Pinpoint the cell where the given text exists, returning its [x, y] midpoint coordinate. 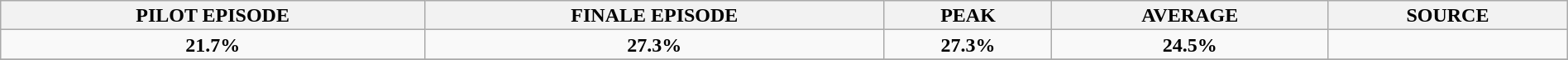
PILOT EPISODE [213, 15]
AVERAGE [1190, 15]
SOURCE [1448, 15]
PEAK [968, 15]
24.5% [1190, 45]
FINALE EPISODE [655, 15]
21.7% [213, 45]
